Locate the cell with the specified text and output its (x, y) center coordinate. 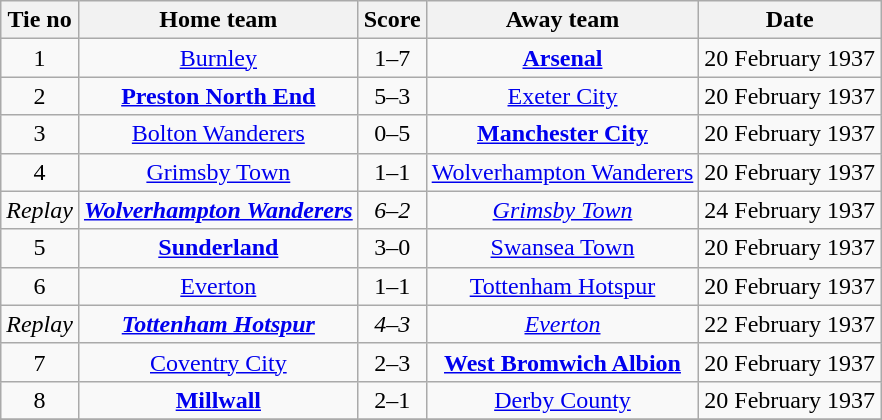
Coventry City (218, 362)
Exeter City (562, 96)
Burnley (218, 58)
Preston North End (218, 96)
2 (40, 96)
1 (40, 58)
7 (40, 362)
5 (40, 248)
1–7 (392, 58)
4 (40, 172)
Home team (218, 20)
Tie no (40, 20)
6–2 (392, 210)
Bolton Wanderers (218, 134)
Date (790, 20)
Swansea Town (562, 248)
4–3 (392, 324)
West Bromwich Albion (562, 362)
3 (40, 134)
22 February 1937 (790, 324)
0–5 (392, 134)
6 (40, 286)
3–0 (392, 248)
24 February 1937 (790, 210)
5–3 (392, 96)
2–3 (392, 362)
Derby County (562, 400)
Away team (562, 20)
Arsenal (562, 58)
Sunderland (218, 248)
Score (392, 20)
Millwall (218, 400)
2–1 (392, 400)
8 (40, 400)
Manchester City (562, 134)
